Detect which cell encompasses the target text, then output its (x, y) center coordinate. 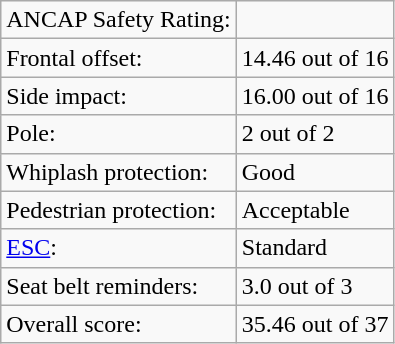
Standard (315, 248)
Pedestrian protection: (119, 210)
ESC: (119, 248)
Side impact: (119, 96)
14.46 out of 16 (315, 58)
35.46 out of 37 (315, 324)
Whiplash protection: (119, 172)
3.0 out of 3 (315, 286)
2 out of 2 (315, 134)
Pole: (119, 134)
Overall score: (119, 324)
16.00 out of 16 (315, 96)
ANCAP Safety Rating: (119, 20)
Seat belt reminders: (119, 286)
Frontal offset: (119, 58)
Acceptable (315, 210)
Good (315, 172)
